Capture the cell that displays the provided text and extract its (x, y) central coordinate. 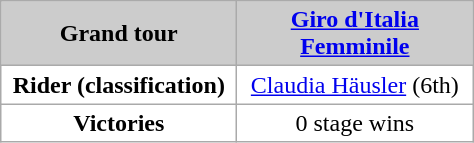
Rider (classification) (119, 85)
Giro d'Italia Femminile (355, 34)
0 stage wins (355, 123)
Victories (119, 123)
Claudia Häusler (6th) (355, 85)
Grand tour (119, 34)
